Identify which cell holds the provided text, then report its (x, y) central coordinate. 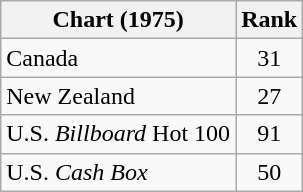
Chart (1975) (118, 20)
U.S. Billboard Hot 100 (118, 134)
New Zealand (118, 96)
50 (270, 172)
U.S. Cash Box (118, 172)
Rank (270, 20)
27 (270, 96)
91 (270, 134)
Canada (118, 58)
31 (270, 58)
